Locate the cell with the specified text and output its [x, y] center coordinate. 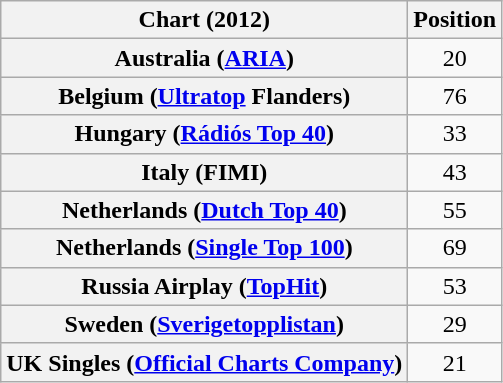
Netherlands (Single Top 100) [204, 248]
UK Singles (Official Charts Company) [204, 362]
Netherlands (Dutch Top 40) [204, 210]
21 [455, 362]
33 [455, 134]
20 [455, 58]
Russia Airplay (TopHit) [204, 286]
55 [455, 210]
Sweden (Sverigetopplistan) [204, 324]
Australia (ARIA) [204, 58]
Italy (FIMI) [204, 172]
Hungary (Rádiós Top 40) [204, 134]
53 [455, 286]
29 [455, 324]
43 [455, 172]
Chart (2012) [204, 20]
Belgium (Ultratop Flanders) [204, 96]
76 [455, 96]
69 [455, 248]
Position [455, 20]
